Find where the given text appears and provide that cell's center as [x, y] coordinate. 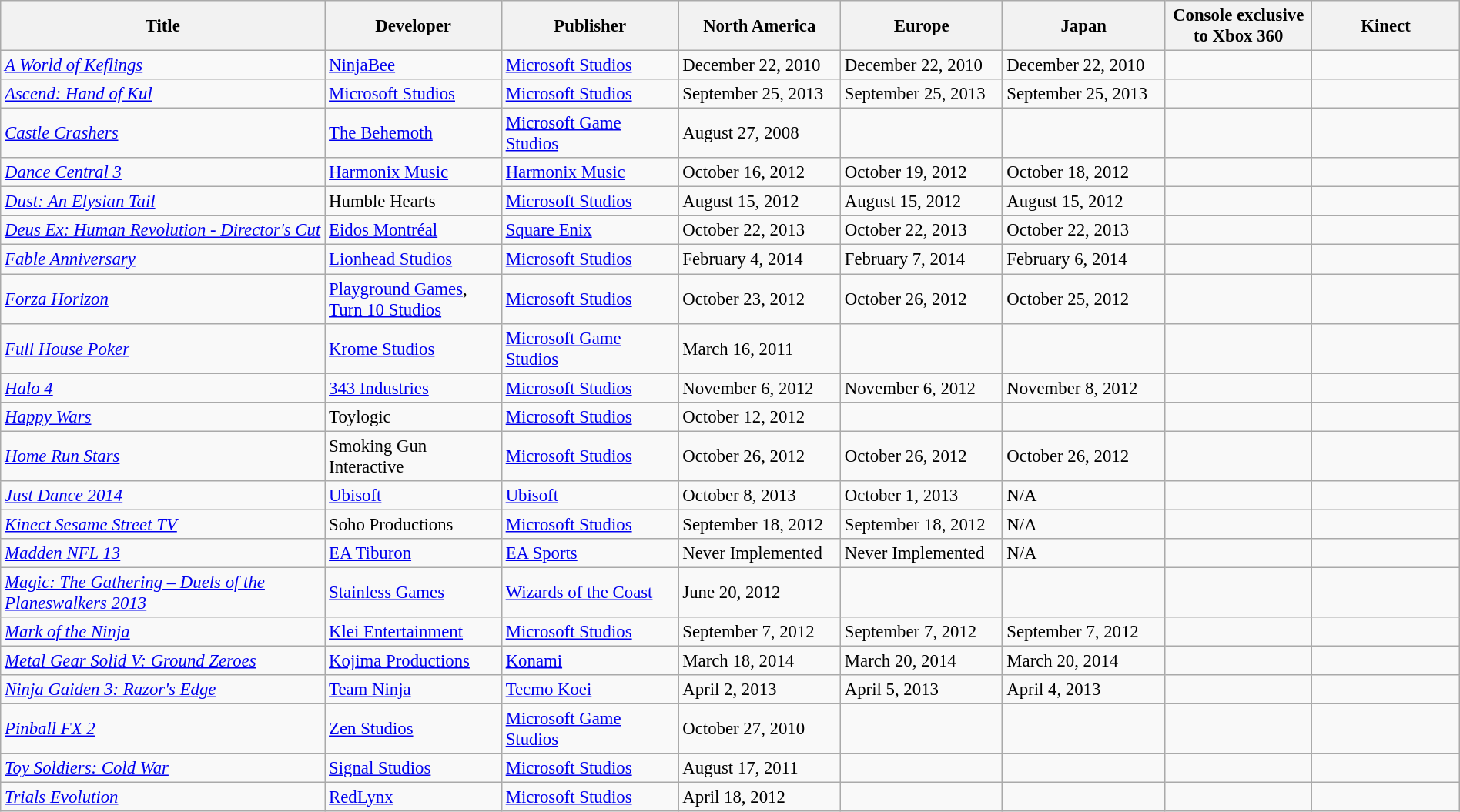
Title [163, 26]
Trials Evolution [163, 797]
Kojima Productions [414, 661]
October 19, 2012 [921, 172]
November 8, 2012 [1083, 388]
February 4, 2014 [759, 259]
Mark of the Ninja [163, 632]
NinjaBee [414, 65]
Konami [590, 661]
April 2, 2013 [759, 690]
Team Ninja [414, 690]
October 23, 2012 [759, 299]
Humble Hearts [414, 202]
Home Run Stars [163, 456]
Krome Studios [414, 348]
February 6, 2014 [1083, 259]
March 18, 2014 [759, 661]
Playground Games, Turn 10 Studios [414, 299]
Halo 4 [163, 388]
Japan [1083, 26]
Toylogic [414, 416]
Stainless Games [414, 593]
Pinball FX 2 [163, 730]
Publisher [590, 26]
Just Dance 2014 [163, 496]
EA Sports [590, 553]
Dust: An Elysian Tail [163, 202]
August 17, 2011 [759, 768]
Kinect [1386, 26]
Deus Ex: Human Revolution - Director's Cut [163, 230]
March 16, 2011 [759, 348]
Square Enix [590, 230]
Ascend: Hand of Kul [163, 94]
Full House Poker [163, 348]
343 Industries [414, 388]
Zen Studios [414, 730]
Lionhead Studios [414, 259]
Happy Wars [163, 416]
Soho Productions [414, 524]
RedLynx [414, 797]
EA Tiburon [414, 553]
Madden NFL 13 [163, 553]
October 8, 2013 [759, 496]
Dance Central 3 [163, 172]
October 25, 2012 [1083, 299]
The Behemoth [414, 134]
Metal Gear Solid V: Ground Zeroes [163, 661]
Developer [414, 26]
February 7, 2014 [921, 259]
Toy Soldiers: Cold War [163, 768]
North America [759, 26]
June 20, 2012 [759, 593]
Magic: The Gathering – Duels of the Planeswalkers 2013 [163, 593]
Eidos Montréal [414, 230]
October 18, 2012 [1083, 172]
October 1, 2013 [921, 496]
October 27, 2010 [759, 730]
Forza Horizon [163, 299]
Kinect Sesame Street TV [163, 524]
October 16, 2012 [759, 172]
Signal Studios [414, 768]
October 12, 2012 [759, 416]
Wizards of the Coast [590, 593]
Castle Crashers [163, 134]
April 5, 2013 [921, 690]
A World of Keflings [163, 65]
Europe [921, 26]
Ninja Gaiden 3: Razor's Edge [163, 690]
Console exclusive to Xbox 360 [1238, 26]
April 4, 2013 [1083, 690]
Klei Entertainment [414, 632]
Tecmo Koei [590, 690]
Fable Anniversary [163, 259]
April 18, 2012 [759, 797]
Smoking Gun Interactive [414, 456]
August 27, 2008 [759, 134]
